From the cell containing the given text, extract its center point as [X, Y] coordinate. 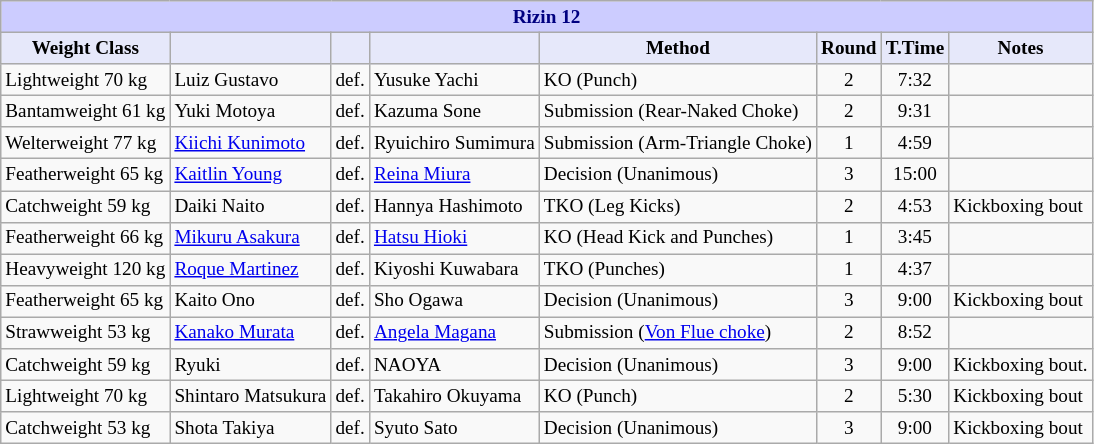
Syuto Sato [454, 428]
T.Time [915, 48]
Ryuki [250, 365]
Kiichi Kunimoto [250, 143]
Yuki Motoya [250, 111]
Heavyweight 120 kg [86, 270]
Strawweight 53 kg [86, 333]
Kanako Murata [250, 333]
7:32 [915, 80]
4:53 [915, 206]
Shota Takiya [250, 428]
Submission (Rear-Naked Choke) [678, 111]
Featherweight 66 kg [86, 238]
Takahiro Okuyama [454, 396]
Hannya Hashimoto [454, 206]
Sho Ogawa [454, 301]
Reina Miura [454, 175]
Kaitlin Young [250, 175]
Method [678, 48]
4:59 [915, 143]
Catchweight 53 kg [86, 428]
Yusuke Yachi [454, 80]
15:00 [915, 175]
NAOYA [454, 365]
Kickboxing bout. [1021, 365]
Round [848, 48]
Shintaro Matsukura [250, 396]
Mikuru Asakura [250, 238]
Kaito Ono [250, 301]
Daiki Naito [250, 206]
Weight Class [86, 48]
4:37 [915, 270]
Hatsu Hioki [454, 238]
Kazuma Sone [454, 111]
Luiz Gustavo [250, 80]
Angela Magana [454, 333]
9:31 [915, 111]
8:52 [915, 333]
Submission (Arm-Triangle Choke) [678, 143]
Kiyoshi Kuwabara [454, 270]
Rizin 12 [546, 17]
Roque Martinez [250, 270]
3:45 [915, 238]
Ryuichiro Sumimura [454, 143]
Bantamweight 61 kg [86, 111]
5:30 [915, 396]
Welterweight 77 kg [86, 143]
TKO (Leg Kicks) [678, 206]
Submission (Von Flue choke) [678, 333]
KO (Head Kick and Punches) [678, 238]
TKO (Punches) [678, 270]
Notes [1021, 48]
